Capture the cell that displays the provided text and extract its [x, y] central coordinate. 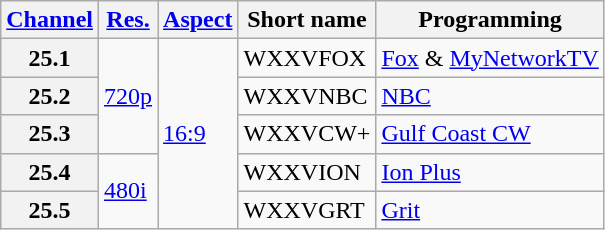
NBC [490, 96]
720p [128, 96]
Grit [490, 210]
25.4 [50, 172]
Gulf Coast CW [490, 134]
WXXVION [307, 172]
WXXVGRT [307, 210]
Programming [490, 20]
WXXVNBC [307, 96]
WXXVCW+ [307, 134]
Aspect [198, 20]
Res. [128, 20]
480i [128, 191]
WXXVFOX [307, 58]
25.1 [50, 58]
Channel [50, 20]
Short name [307, 20]
25.5 [50, 210]
Ion Plus [490, 172]
25.2 [50, 96]
16:9 [198, 134]
25.3 [50, 134]
Fox & MyNetworkTV [490, 58]
